Find where the given text appears and provide that cell's center as (X, Y) coordinate. 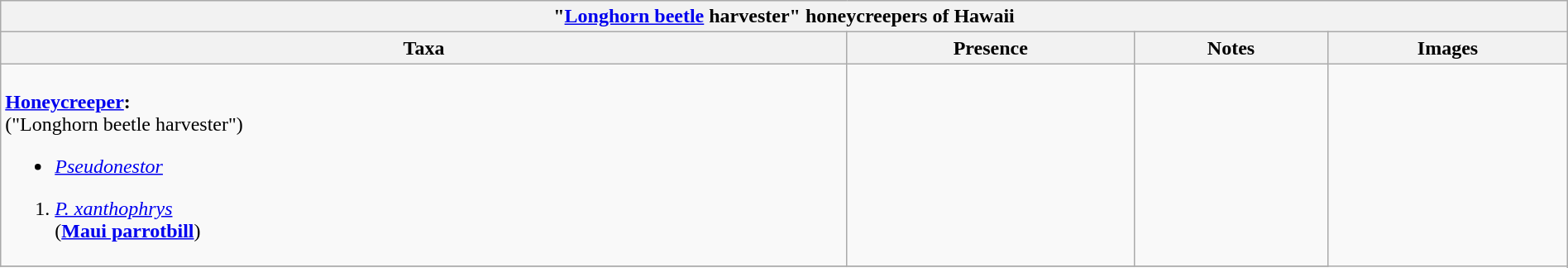
"Longhorn beetle harvester" honeycreepers of Hawaii (784, 17)
Notes (1231, 48)
Honeycreeper:("Longhorn beetle harvester")PseudonestorP. xanthophrys(Maui parrotbill) (423, 165)
Taxa (423, 48)
Presence (991, 48)
Images (1448, 48)
